Provide the [X, Y] coordinate of the cell's center where the given text is located.  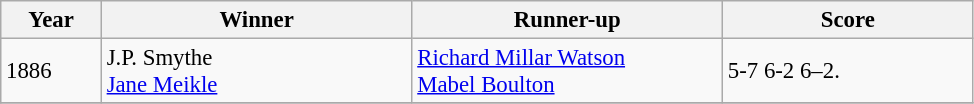
5-7 6-2 6–2. [848, 72]
1886 [52, 72]
J.P. Smythe Jane Meikle [256, 72]
Score [848, 20]
Runner-up [568, 20]
Winner [256, 20]
Year [52, 20]
Richard Millar Watson Mabel Boulton [568, 72]
